Find where the given text appears and provide that cell's center as [X, Y] coordinate. 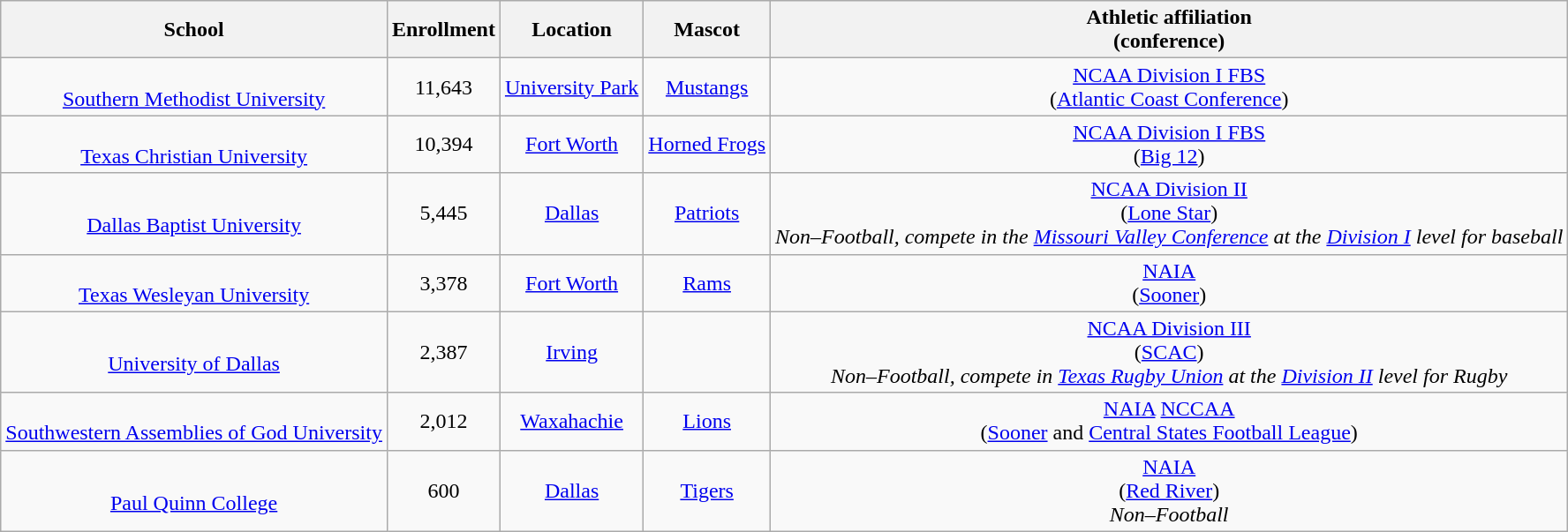
University Park [571, 86]
Tigers [707, 491]
3,378 [443, 282]
Mascot [707, 30]
Mustangs [707, 86]
10,394 [443, 145]
NAIA (Red River)Non–Football [1169, 491]
School [194, 30]
5,445 [443, 214]
NCAA Division III(SCAC)Non–Football, compete in Texas Rugby Union at the Division II level for Rugby [1169, 352]
600 [443, 491]
2,012 [443, 422]
Patriots [707, 214]
2,387 [443, 352]
Enrollment [443, 30]
11,643 [443, 86]
NCAA Division II(Lone Star)Non–Football, compete in the Missouri Valley Conference at the Division I level for baseball [1169, 214]
Texas Wesleyan University [194, 282]
University of Dallas [194, 352]
Paul Quinn College [194, 491]
Waxahachie [571, 422]
Dallas Baptist University [194, 214]
Irving [571, 352]
Southwestern Assemblies of God University [194, 422]
Rams [707, 282]
NAIA NCCAA(Sooner and Central States Football League) [1169, 422]
Texas Christian University [194, 145]
Lions [707, 422]
NCAA Division I FBS(Atlantic Coast Conference) [1169, 86]
NAIA(Sooner) [1169, 282]
Southern Methodist University [194, 86]
Athletic affiliation(conference) [1169, 30]
Location [571, 30]
Horned Frogs [707, 145]
NCAA Division I FBS(Big 12) [1169, 145]
